Return the (X, Y) coordinate for the center point of the cell that contains the specified text.  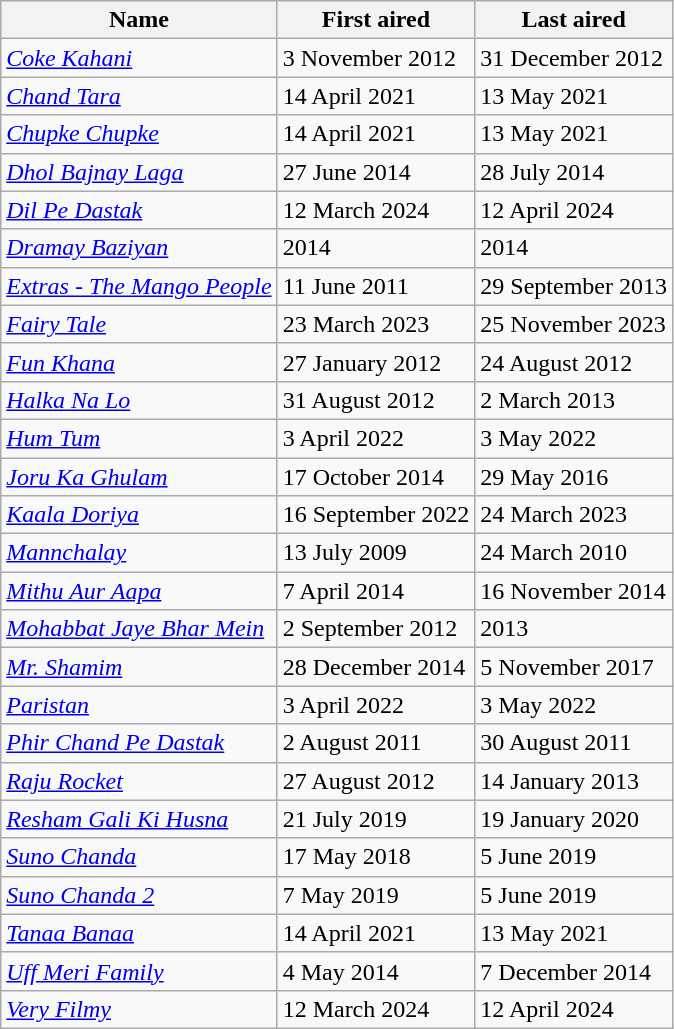
Dil Pe Dastak (139, 210)
13 July 2009 (376, 553)
Mannchalay (139, 553)
Extras - The Mango People (139, 286)
17 May 2018 (376, 857)
17 October 2014 (376, 477)
24 March 2010 (574, 553)
28 July 2014 (574, 172)
Chupke Chupke (139, 134)
29 May 2016 (574, 477)
16 September 2022 (376, 515)
31 August 2012 (376, 400)
Mohabbat Jaye Bhar Mein (139, 629)
4 May 2014 (376, 971)
3 November 2012 (376, 58)
24 August 2012 (574, 362)
16 November 2014 (574, 591)
27 August 2012 (376, 781)
19 January 2020 (574, 819)
2 August 2011 (376, 743)
11 June 2011 (376, 286)
Coke Kahani (139, 58)
Very Filmy (139, 1009)
Kaala Doriya (139, 515)
Dramay Baziyan (139, 248)
Resham Gali Ki Husna (139, 819)
Halka Na Lo (139, 400)
Uff Meri Family (139, 971)
Raju Rocket (139, 781)
7 December 2014 (574, 971)
23 March 2023 (376, 324)
24 March 2023 (574, 515)
Last aired (574, 20)
7 April 2014 (376, 591)
Suno Chanda 2 (139, 895)
21 July 2019 (376, 819)
27 January 2012 (376, 362)
30 August 2011 (574, 743)
31 December 2012 (574, 58)
Hum Tum (139, 438)
2013 (574, 629)
Fairy Tale (139, 324)
7 May 2019 (376, 895)
Phir Chand Pe Dastak (139, 743)
28 December 2014 (376, 667)
Chand Tara (139, 96)
25 November 2023 (574, 324)
Paristan (139, 705)
14 January 2013 (574, 781)
Name (139, 20)
Joru Ka Ghulam (139, 477)
2 March 2013 (574, 400)
Dhol Bajnay Laga (139, 172)
Mithu Aur Aapa (139, 591)
5 November 2017 (574, 667)
Fun Khana (139, 362)
First aired (376, 20)
29 September 2013 (574, 286)
Suno Chanda (139, 857)
Mr. Shamim (139, 667)
2 September 2012 (376, 629)
Tanaa Banaa (139, 933)
27 June 2014 (376, 172)
